Locate the cell with the specified text and output its [X, Y] center coordinate. 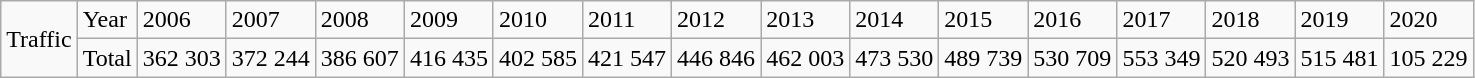
386 607 [360, 58]
2011 [628, 20]
421 547 [628, 58]
2009 [448, 20]
2019 [1340, 20]
402 585 [538, 58]
446 846 [716, 58]
553 349 [1162, 58]
Year [107, 20]
2015 [984, 20]
2007 [270, 20]
2012 [716, 20]
489 739 [984, 58]
Total [107, 58]
Traffic [39, 39]
362 303 [182, 58]
530 709 [1072, 58]
2013 [806, 20]
2020 [1428, 20]
2014 [894, 20]
372 244 [270, 58]
520 493 [1250, 58]
473 530 [894, 58]
462 003 [806, 58]
416 435 [448, 58]
2016 [1072, 20]
2018 [1250, 20]
2008 [360, 20]
515 481 [1340, 58]
2006 [182, 20]
2017 [1162, 20]
105 229 [1428, 58]
2010 [538, 20]
